Capture the cell that displays the provided text and extract its (X, Y) central coordinate. 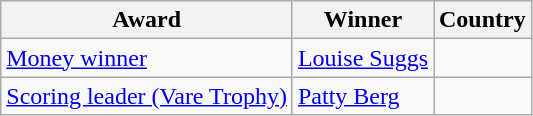
Scoring leader (Vare Trophy) (147, 96)
Award (147, 20)
Country (483, 20)
Louise Suggs (362, 58)
Winner (362, 20)
Money winner (147, 58)
Patty Berg (362, 96)
